Identify which cell holds the provided text, then report its (x, y) central coordinate. 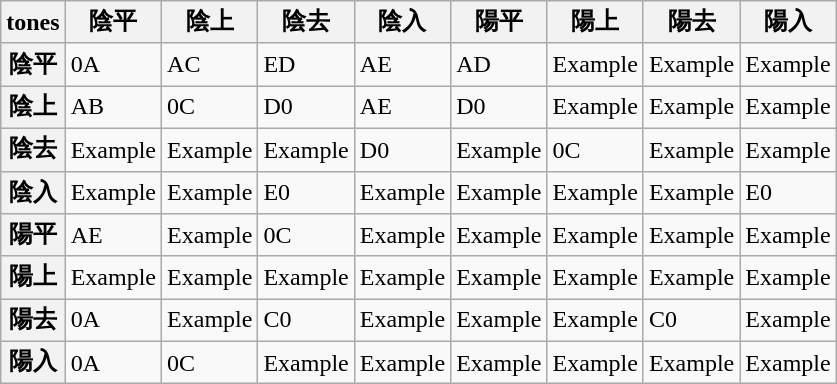
AB (113, 108)
AD (499, 64)
tones (33, 22)
ED (306, 64)
AC (210, 64)
